From the cell containing the given text, extract its center point as [X, Y] coordinate. 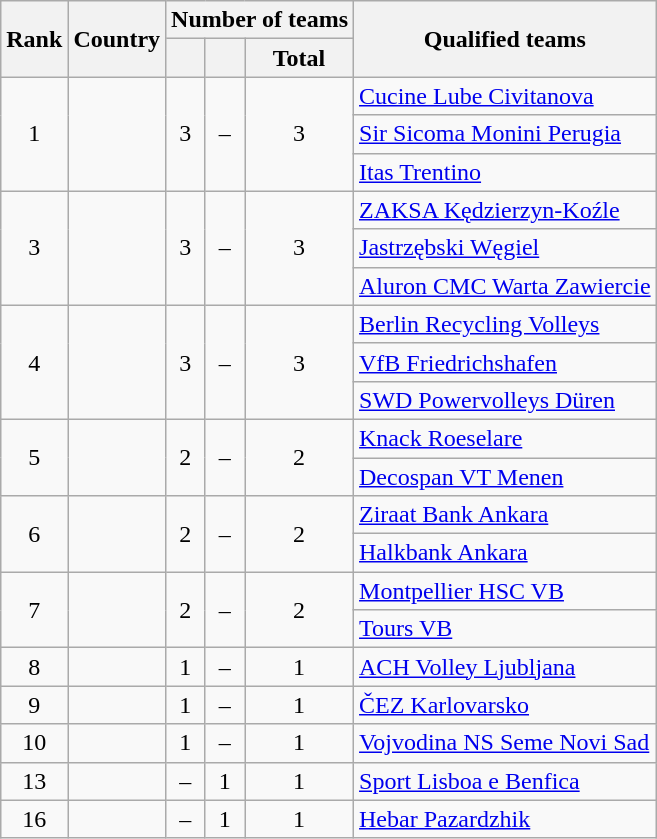
13 [34, 781]
Berlin Recycling Volleys [506, 324]
Montpellier HSC VB [506, 591]
Ziraat Bank Ankara [506, 515]
4 [34, 362]
Rank [34, 39]
Aluron CMC Warta Zawiercie [506, 286]
Sir Sicoma Monini Perugia [506, 134]
VfB Friedrichshafen [506, 362]
8 [34, 667]
ACH Volley Ljubljana [506, 667]
ČEZ Karlovarsko [506, 705]
16 [34, 819]
6 [34, 534]
9 [34, 705]
Vojvodina NS Seme Novi Sad [506, 743]
Sport Lisboa e Benfica [506, 781]
7 [34, 610]
Knack Roeselare [506, 438]
Decospan VT Menen [506, 477]
Hebar Pazardzhik [506, 819]
Cucine Lube Civitanova [506, 96]
Halkbank Ankara [506, 553]
SWD Powervolleys Düren [506, 400]
5 [34, 457]
Jastrzębski Węgiel [506, 248]
10 [34, 743]
Total [300, 58]
ZAKSA Kędzierzyn-Koźle [506, 210]
Number of teams [260, 20]
Qualified teams [506, 39]
Tours VB [506, 629]
Country [117, 39]
Itas Trentino [506, 172]
